Scan for the cell matching the given text and deliver its (X, Y) coordinate at center. 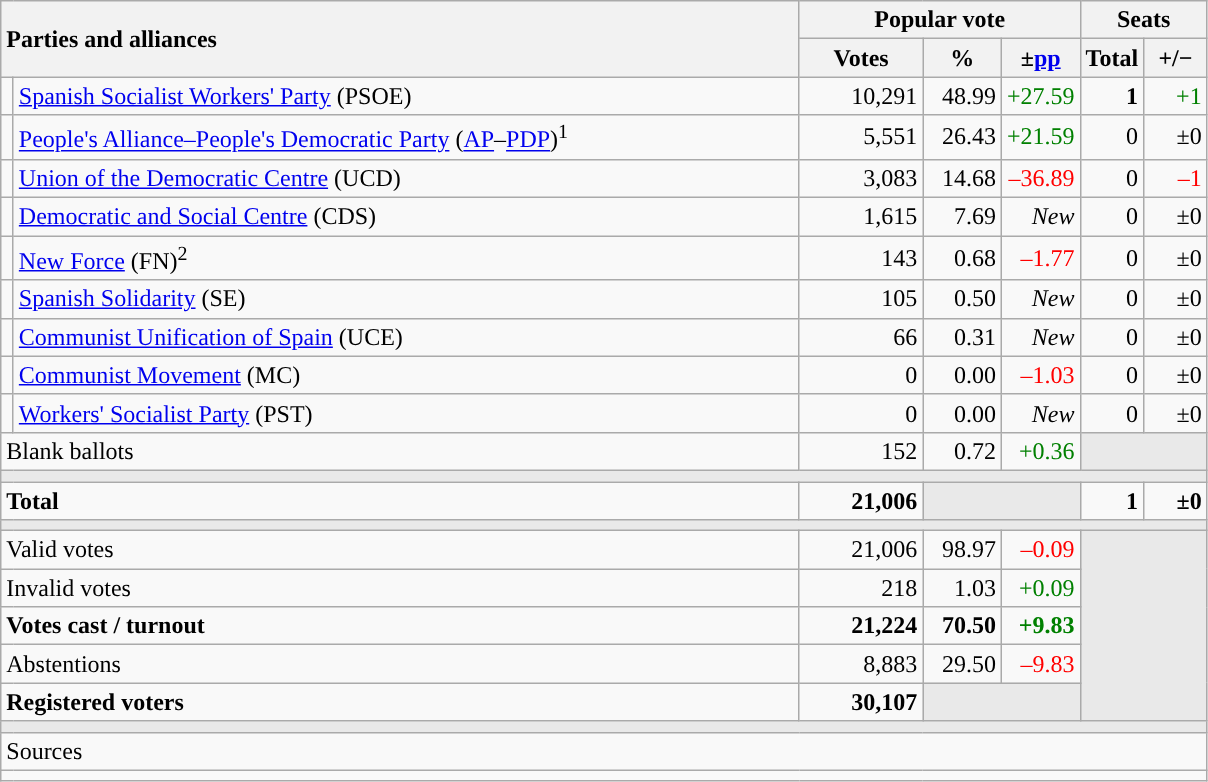
29.50 (962, 664)
Abstentions (400, 664)
48.99 (962, 96)
Spanish Socialist Workers' Party (PSOE) (406, 96)
0.31 (962, 337)
Democratic and Social Centre (CDS) (406, 217)
0.50 (962, 299)
14.68 (962, 178)
Votes cast / turnout (400, 626)
0.72 (962, 451)
Workers' Socialist Party (PST) (406, 413)
–9.83 (1040, 664)
10,291 (861, 96)
+9.83 (1040, 626)
70.50 (962, 626)
+1 (1176, 96)
5,551 (861, 138)
Communist Movement (MC) (406, 375)
7.69 (962, 217)
8,883 (861, 664)
0.68 (962, 258)
98.97 (962, 550)
Spanish Solidarity (SE) (406, 299)
±pp (1040, 58)
21,224 (861, 626)
Seats (1144, 20)
–1.77 (1040, 258)
Invalid votes (400, 588)
Sources (604, 751)
26.43 (962, 138)
Blank ballots (400, 451)
+/− (1176, 58)
+0.36 (1040, 451)
–1.03 (1040, 375)
+0.09 (1040, 588)
3,083 (861, 178)
Registered voters (400, 702)
Valid votes (400, 550)
–0.09 (1040, 550)
105 (861, 299)
+21.59 (1040, 138)
New Force (FN)2 (406, 258)
People's Alliance–People's Democratic Party (AP–PDP)1 (406, 138)
152 (861, 451)
Popular vote (940, 20)
30,107 (861, 702)
–36.89 (1040, 178)
66 (861, 337)
1.03 (962, 588)
143 (861, 258)
Union of the Democratic Centre (UCD) (406, 178)
Parties and alliances (400, 39)
Votes (861, 58)
218 (861, 588)
Communist Unification of Spain (UCE) (406, 337)
+27.59 (1040, 96)
% (962, 58)
1,615 (861, 217)
–1 (1176, 178)
